Extract the (X, Y) coordinate from the center of the cell holding the provided text.  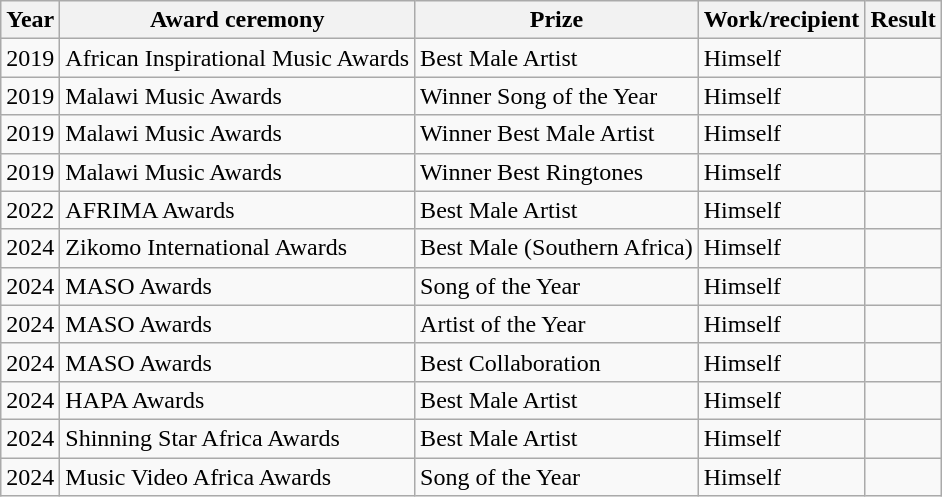
Zikomo International Awards (238, 248)
2022 (30, 210)
Winner Song of the Year (557, 96)
African Inspirational Music Awards (238, 58)
Shinning Star Africa Awards (238, 438)
Prize (557, 20)
Work/recipient (782, 20)
Winner Best Male Artist (557, 134)
Award ceremony (238, 20)
Best Collaboration (557, 362)
Year (30, 20)
Best Male (Southern Africa) (557, 248)
Artist of the Year (557, 324)
Result (903, 20)
AFRIMA Awards (238, 210)
Winner Best Ringtones (557, 172)
HAPA Awards (238, 400)
Music Video Africa Awards (238, 477)
